Search for the cell housing the specified text and yield its (x, y) center coordinate. 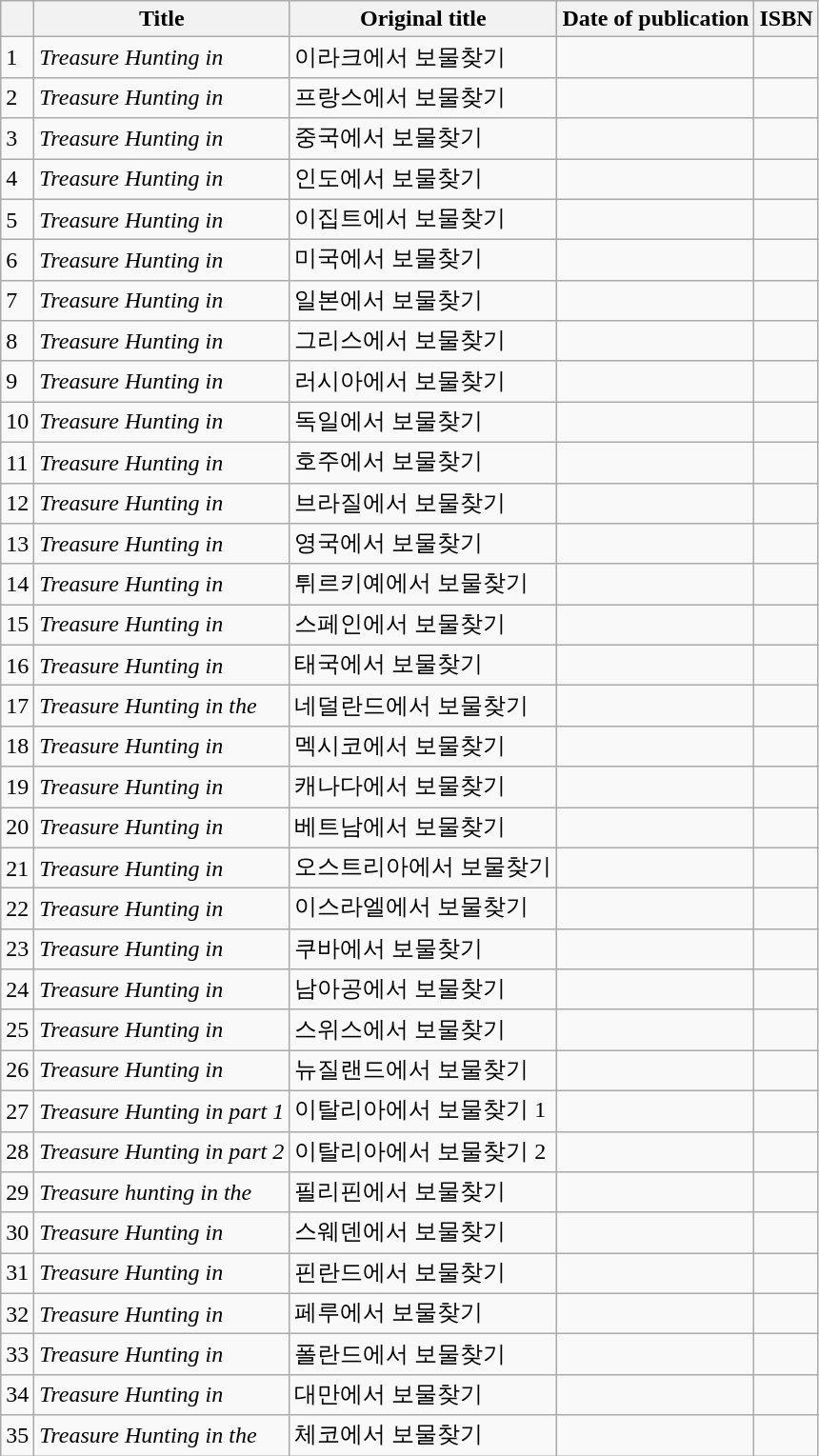
이탈리아에서 보물찾기 2 (423, 1152)
14 (17, 585)
23 (17, 948)
24 (17, 990)
1 (17, 57)
영국에서 보물찾기 (423, 545)
Treasure hunting in the (162, 1192)
28 (17, 1152)
6 (17, 261)
9 (17, 381)
31 (17, 1274)
29 (17, 1192)
Date of publication (655, 19)
Treasure Hunting in part 1 (162, 1110)
26 (17, 1070)
이라크에서 보물찾기 (423, 57)
페루에서 보물찾기 (423, 1314)
21 (17, 868)
Title (162, 19)
ISBN (787, 19)
32 (17, 1314)
12 (17, 503)
네덜란드에서 보물찾기 (423, 707)
스웨덴에서 보물찾기 (423, 1232)
튀르키예에서 보물찾기 (423, 585)
19 (17, 787)
필리핀에서 보물찾기 (423, 1192)
22 (17, 908)
인도에서 보물찾기 (423, 179)
이집트에서 보물찾기 (423, 219)
이탈리아에서 보물찾기 1 (423, 1110)
15 (17, 625)
27 (17, 1110)
10 (17, 423)
브라질에서 보물찾기 (423, 503)
2 (17, 97)
캐나다에서 보물찾기 (423, 787)
20 (17, 828)
미국에서 보물찾기 (423, 261)
18 (17, 747)
대만에서 보물찾기 (423, 1394)
17 (17, 707)
5 (17, 219)
7 (17, 301)
11 (17, 463)
쿠바에서 보물찾기 (423, 948)
16 (17, 665)
핀란드에서 보물찾기 (423, 1274)
30 (17, 1232)
35 (17, 1436)
13 (17, 545)
오스트리아에서 보물찾기 (423, 868)
25 (17, 1030)
스페인에서 보물찾기 (423, 625)
일본에서 보물찾기 (423, 301)
Original title (423, 19)
34 (17, 1394)
뉴질랜드에서 보물찾기 (423, 1070)
호주에서 보물찾기 (423, 463)
Treasure Hunting in part 2 (162, 1152)
체코에서 보물찾기 (423, 1436)
남아공에서 보물찾기 (423, 990)
멕시코에서 보물찾기 (423, 747)
8 (17, 341)
이스라엘에서 보물찾기 (423, 908)
독일에서 보물찾기 (423, 423)
프랑스에서 보물찾기 (423, 97)
폴란드에서 보물찾기 (423, 1354)
베트남에서 보물찾기 (423, 828)
스위스에서 보물찾기 (423, 1030)
4 (17, 179)
3 (17, 139)
33 (17, 1354)
러시아에서 보물찾기 (423, 381)
중국에서 보물찾기 (423, 139)
태국에서 보물찾기 (423, 665)
그리스에서 보물찾기 (423, 341)
